Return the [X, Y] coordinate for the center point of the cell that contains the specified text.  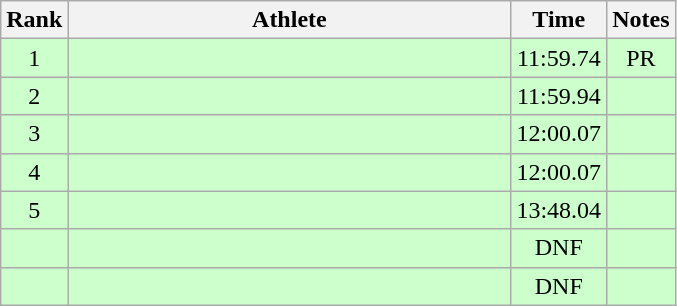
3 [34, 134]
1 [34, 58]
4 [34, 172]
Notes [641, 20]
5 [34, 210]
13:48.04 [559, 210]
2 [34, 96]
Time [559, 20]
PR [641, 58]
Rank [34, 20]
Athlete [290, 20]
11:59.94 [559, 96]
11:59.74 [559, 58]
